From the cell containing the given text, extract its center point as (x, y) coordinate. 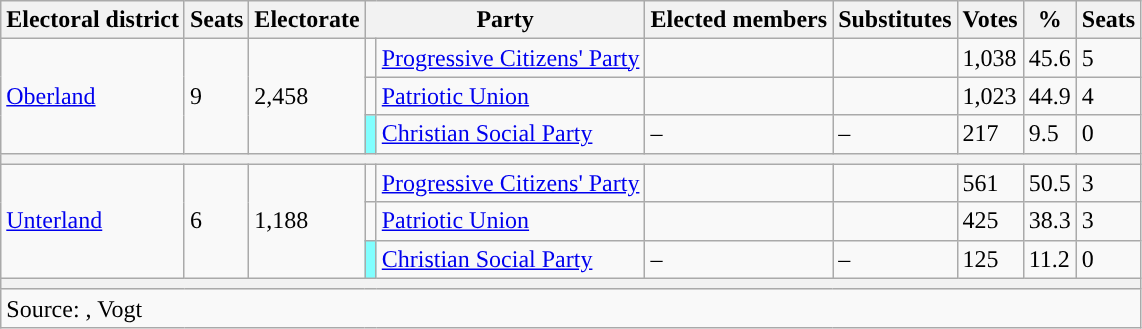
9 (216, 96)
% (1050, 20)
Party (505, 20)
44.9 (1050, 96)
125 (990, 259)
5 (1108, 58)
561 (990, 183)
50.5 (1050, 183)
6 (216, 221)
Oberland (93, 96)
Source: , Vogt (571, 308)
217 (990, 134)
1,023 (990, 96)
425 (990, 221)
38.3 (1050, 221)
9.5 (1050, 134)
11.2 (1050, 259)
45.6 (1050, 58)
Electoral district (93, 20)
Votes (990, 20)
4 (1108, 96)
Elected members (739, 20)
Unterland (93, 221)
2,458 (307, 96)
1,038 (990, 58)
Electorate (307, 20)
Substitutes (895, 20)
1,188 (307, 221)
